Identify which cell holds the provided text, then report its [X, Y] central coordinate. 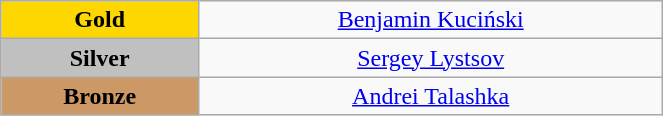
Bronze [100, 96]
Silver [100, 58]
Benjamin Kuciński [431, 20]
Sergey Lystsov [431, 58]
Andrei Talashka [431, 96]
Gold [100, 20]
